Return (X, Y) of the center of cell containing provided text 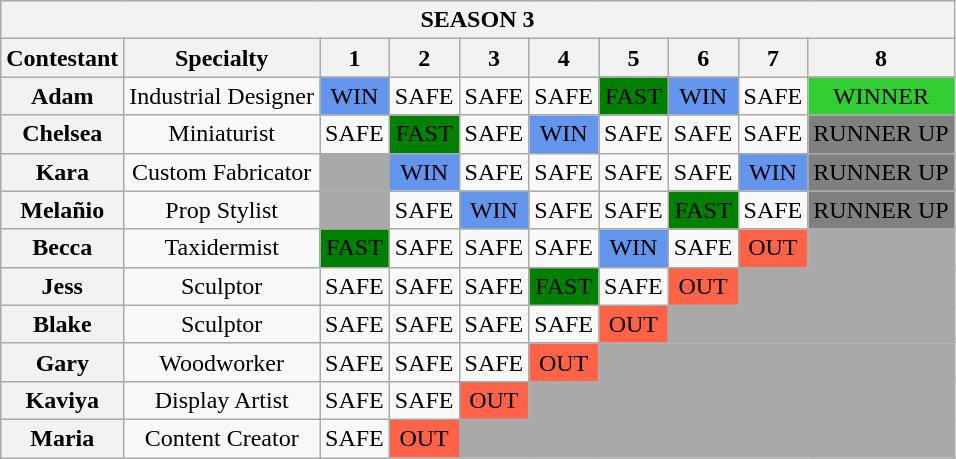
Becca (62, 248)
2 (424, 58)
Custom Fabricator (222, 172)
Display Artist (222, 400)
Maria (62, 438)
Taxidermist (222, 248)
Kara (62, 172)
Prop Stylist (222, 210)
4 (564, 58)
6 (703, 58)
Gary (62, 362)
Kaviya (62, 400)
Specialty (222, 58)
1 (355, 58)
Contestant (62, 58)
Content Creator (222, 438)
Jess (62, 286)
Blake (62, 324)
Chelsea (62, 134)
Industrial Designer (222, 96)
3 (494, 58)
Woodworker (222, 362)
WINNER (881, 96)
SEASON 3 (478, 20)
Adam (62, 96)
Melañio (62, 210)
7 (773, 58)
8 (881, 58)
5 (633, 58)
Miniaturist (222, 134)
